Search for the cell housing the specified text and yield its (x, y) center coordinate. 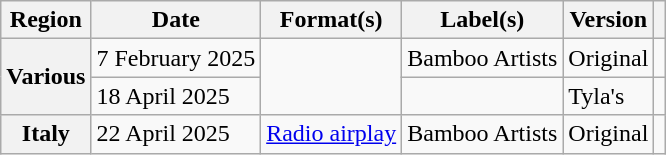
7 February 2025 (176, 58)
Italy (46, 134)
Version (608, 20)
Format(s) (332, 20)
Date (176, 20)
Radio airplay (332, 134)
Various (46, 77)
Region (46, 20)
Label(s) (482, 20)
Tyla's (608, 96)
22 April 2025 (176, 134)
18 April 2025 (176, 96)
